Capture the cell that displays the provided text and extract its (x, y) central coordinate. 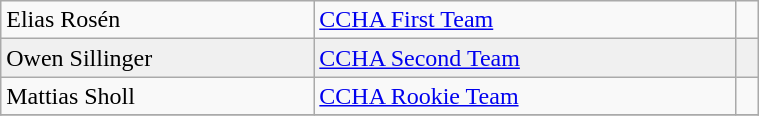
Mattias Sholl (158, 96)
Owen Sillinger (158, 58)
CCHA First Team (525, 20)
CCHA Rookie Team (525, 96)
Elias Rosén (158, 20)
CCHA Second Team (525, 58)
